Return the (X, Y) coordinate for the center point of the cell that contains the specified text.  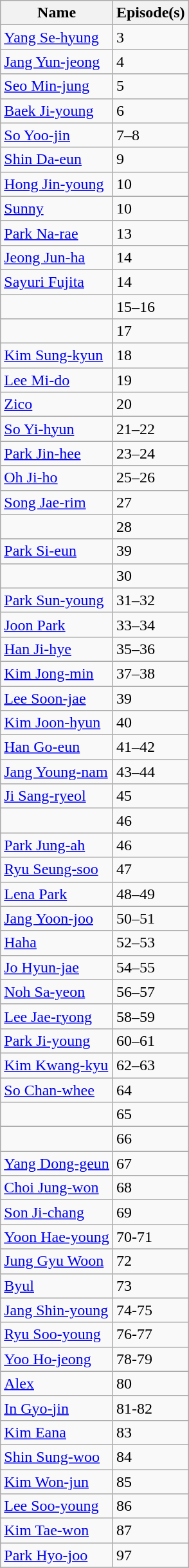
Kim Tae-won (57, 1531)
Alex (57, 1383)
Kim Joon-hyun (57, 723)
Ryu Seung-soo (57, 870)
7–8 (150, 135)
43–44 (150, 772)
Lee Soon-jae (57, 698)
45 (150, 796)
20 (150, 405)
Ryu Soo-young (57, 1335)
Park Jung-ah (57, 845)
97 (150, 1555)
40 (150, 723)
50–51 (150, 918)
21–22 (150, 429)
37–38 (150, 673)
Byul (57, 1286)
Episode(s) (150, 13)
87 (150, 1531)
Choi Jung-won (57, 1188)
69 (150, 1212)
62–63 (150, 1065)
Park Sun-young (57, 600)
72 (150, 1261)
Lena Park (57, 894)
85 (150, 1481)
Lee Soo-young (57, 1506)
60–61 (150, 1041)
52–53 (150, 943)
84 (150, 1457)
27 (150, 502)
64 (150, 1090)
Oh Ji-ho (57, 478)
3 (150, 37)
Yoon Hae-young (57, 1237)
18 (150, 356)
In Gyo-jin (57, 1408)
Park Na-rae (57, 233)
81-82 (150, 1408)
Jang Yun-jeong (57, 62)
86 (150, 1506)
31–32 (150, 600)
17 (150, 331)
47 (150, 870)
Joon Park (57, 624)
Seo Min-jung (57, 86)
Sayuri Fujita (57, 282)
Haha (57, 943)
28 (150, 527)
35–36 (150, 649)
80 (150, 1383)
83 (150, 1432)
Yang Se-hyung (57, 37)
Park Si-eun (57, 551)
5 (150, 86)
13 (150, 233)
Kim Eana (57, 1432)
Ji Sang-ryeol (57, 796)
Sunny (57, 208)
56–57 (150, 992)
Han Ji-hye (57, 649)
So Yoo-jin (57, 135)
Park Hyo-joo (57, 1555)
Son Ji-chang (57, 1212)
41–42 (150, 747)
78-79 (150, 1359)
Song Jae-rim (57, 502)
Park Jin-hee (57, 453)
67 (150, 1163)
Lee Jae-ryong (57, 1016)
Kim Sung-kyun (57, 356)
Jang Shin-young (57, 1310)
Noh Sa-yeon (57, 992)
Yang Dong-geun (57, 1163)
Jung Gyu Woon (57, 1261)
Kim Kwang-kyu (57, 1065)
Jang Young-nam (57, 772)
48–49 (150, 894)
70-71 (150, 1237)
33–34 (150, 624)
Jo Hyun-jae (57, 967)
So Yi-hyun (57, 429)
Shin Sung-woo (57, 1457)
Name (57, 13)
Jang Yoon-joo (57, 918)
Yoo Ho-jeong (57, 1359)
Jeong Jun-ha (57, 257)
54–55 (150, 967)
Park Ji-young (57, 1041)
25–26 (150, 478)
Han Go-eun (57, 747)
19 (150, 380)
Zico (57, 405)
65 (150, 1115)
58–59 (150, 1016)
74-75 (150, 1310)
4 (150, 62)
76-77 (150, 1335)
Hong Jin-young (57, 184)
23–24 (150, 453)
6 (150, 111)
30 (150, 576)
Baek Ji-young (57, 111)
Kim Won-jun (57, 1481)
Shin Da-eun (57, 160)
73 (150, 1286)
15–16 (150, 307)
9 (150, 160)
Lee Mi-do (57, 380)
66 (150, 1139)
So Chan-whee (57, 1090)
68 (150, 1188)
Kim Jong-min (57, 673)
